For the text-containing cell, return its midpoint in [x, y] coordinate format. 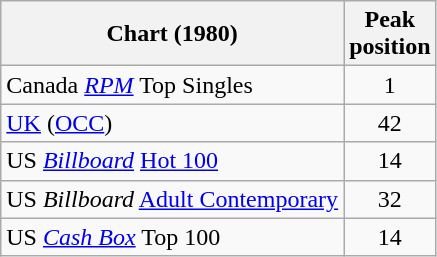
42 [390, 123]
US Cash Box Top 100 [172, 237]
US Billboard Adult Contemporary [172, 199]
US Billboard Hot 100 [172, 161]
UK (OCC) [172, 123]
Peakposition [390, 34]
32 [390, 199]
Canada RPM Top Singles [172, 85]
Chart (1980) [172, 34]
1 [390, 85]
